Return the [X, Y] coordinate for the center point of the cell that contains the specified text.  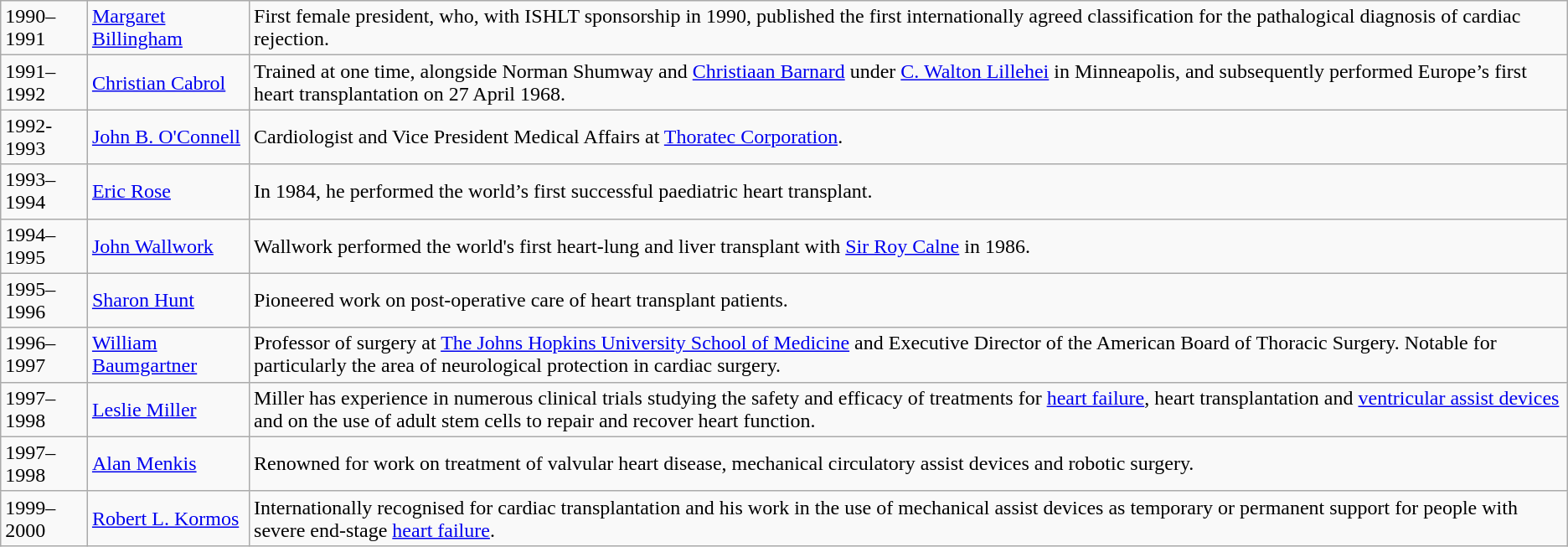
Eric Rose [168, 191]
John Wallwork [168, 246]
1993–1994 [44, 191]
Renowned for work on treatment of valvular heart disease, mechanical circulatory assist devices and robotic surgery. [909, 464]
Robert L. Kormos [168, 518]
Wallwork performed the world's first heart-lung and liver transplant with Sir Roy Calne in 1986. [909, 246]
William Baumgartner [168, 355]
1990–1991 [44, 28]
1996–1997 [44, 355]
Pioneered work on post-operative care of heart transplant patients. [909, 300]
Christian Cabrol [168, 82]
1992-1993 [44, 137]
Alan Menkis [168, 464]
Margaret Billingham [168, 28]
1991–1992 [44, 82]
John B. O'Connell [168, 137]
1999–2000 [44, 518]
In 1984, he performed the world’s first successful paediatric heart transplant. [909, 191]
1995–1996 [44, 300]
Leslie Miller [168, 409]
Cardiologist and Vice President Medical Affairs at Thoratec Corporation. [909, 137]
Sharon Hunt [168, 300]
1994–1995 [44, 246]
